Locate the cell with the specified text and output its [X, Y] center coordinate. 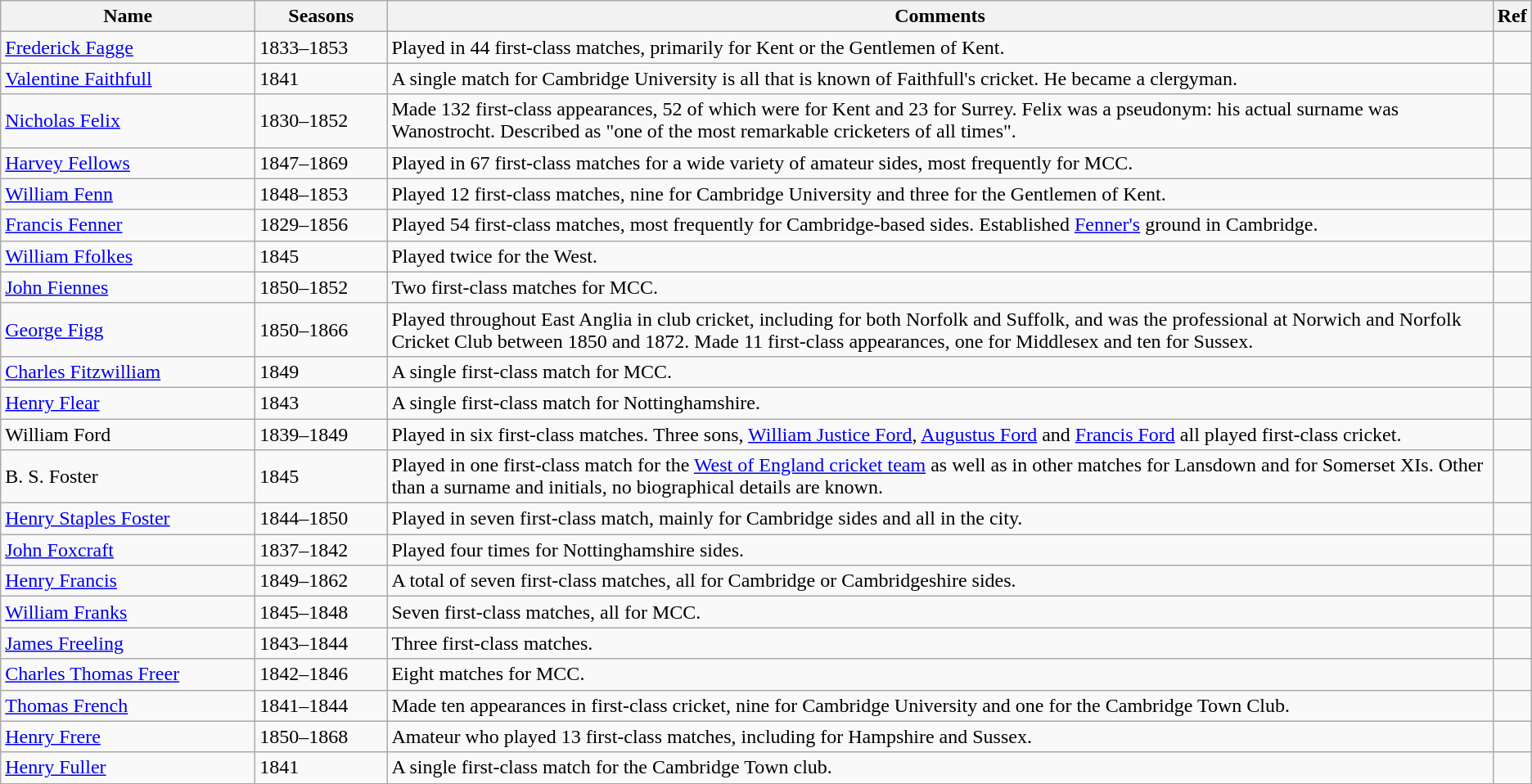
William Franks [128, 612]
B. S. Foster [128, 476]
Played in 67 first-class matches for a wide variety of amateur sides, most frequently for MCC. [939, 163]
Seasons [321, 16]
1847–1869 [321, 163]
Played in seven first-class match, mainly for Cambridge sides and all in the city. [939, 519]
Played in 44 first-class matches, primarily for Kent or the Gentlemen of Kent. [939, 47]
Made ten appearances in first-class cricket, nine for Cambridge University and one for the Cambridge Town Club. [939, 705]
Thomas French [128, 705]
1830–1852 [321, 121]
Three first-class matches. [939, 643]
1850–1852 [321, 287]
1839–1849 [321, 435]
A single first-class match for Nottinghamshire. [939, 403]
A single first-class match for MCC. [939, 372]
Eight matches for MCC. [939, 674]
Played 54 first-class matches, most frequently for Cambridge-based sides. Established Fenner's ground in Cambridge. [939, 225]
William Fenn [128, 194]
Seven first-class matches, all for MCC. [939, 612]
James Freeling [128, 643]
1829–1856 [321, 225]
1833–1853 [321, 47]
Played in six first-class matches. Three sons, William Justice Ford, Augustus Ford and Francis Ford all played first-class cricket. [939, 435]
1843 [321, 403]
John Fiennes [128, 287]
John Foxcraft [128, 550]
1841–1844 [321, 705]
1844–1850 [321, 519]
William Ford [128, 435]
Played four times for Nottinghamshire sides. [939, 550]
Name [128, 16]
Henry Staples Foster [128, 519]
1849–1862 [321, 581]
Valentine Faithfull [128, 79]
William Ffolkes [128, 256]
1845–1848 [321, 612]
Harvey Fellows [128, 163]
Henry Flear [128, 403]
Charles Fitzwilliam [128, 372]
A total of seven first-class matches, all for Cambridge or Cambridgeshire sides. [939, 581]
George Figg [128, 329]
Henry Frere [128, 737]
1843–1844 [321, 643]
Ref [1512, 16]
A single match for Cambridge University is all that is known of Faithfull's cricket. He became a clergyman. [939, 79]
1849 [321, 372]
1848–1853 [321, 194]
Henry Fuller [128, 768]
Comments [939, 16]
Charles Thomas Freer [128, 674]
1837–1842 [321, 550]
1842–1846 [321, 674]
Nicholas Felix [128, 121]
Played 12 first-class matches, nine for Cambridge University and three for the Gentlemen of Kent. [939, 194]
Henry Francis [128, 581]
A single first-class match for the Cambridge Town club. [939, 768]
Played twice for the West. [939, 256]
Francis Fenner [128, 225]
Amateur who played 13 first-class matches, including for Hampshire and Sussex. [939, 737]
Two first-class matches for MCC. [939, 287]
1850–1868 [321, 737]
Frederick Fagge [128, 47]
1850–1866 [321, 329]
